From the cell containing the given text, extract its center point as [X, Y] coordinate. 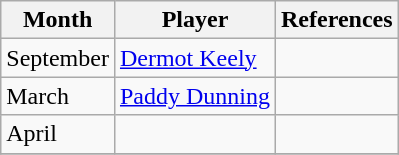
Dermot Keely [194, 58]
April [58, 134]
Paddy Dunning [194, 96]
Month [58, 20]
References [338, 20]
September [58, 58]
March [58, 96]
Player [194, 20]
